Scan for the cell matching the given text and deliver its (x, y) coordinate at center. 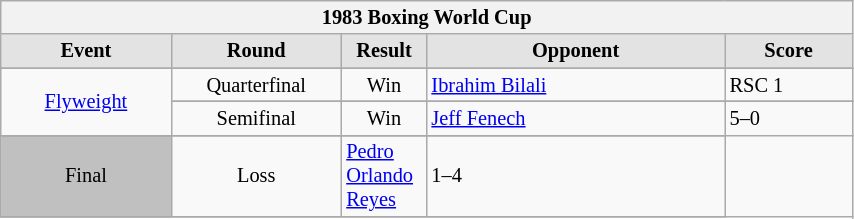
RSC 1 (789, 85)
Round (256, 51)
Ibrahim Bilali (576, 85)
5–0 (789, 118)
Pedro Orlando Reyes (384, 176)
Event (86, 51)
Opponent (576, 51)
Quarterfinal (256, 85)
1983 Boxing World Cup (427, 17)
Semifinal (256, 118)
Result (384, 51)
Flyweight (86, 102)
1–4 (576, 176)
Final (86, 176)
Score (789, 51)
Loss (256, 176)
Jeff Fenech (576, 118)
